Scan for the cell matching the given text and deliver its [X, Y] coordinate at center. 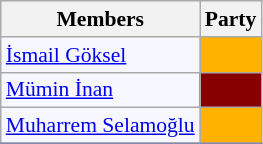
Party [231, 19]
Muharrem Selamoğlu [100, 126]
Members [100, 19]
Mümin İnan [100, 90]
İsmail Göksel [100, 55]
